Provide the (x, y) coordinate of the cell's center where the given text is located.  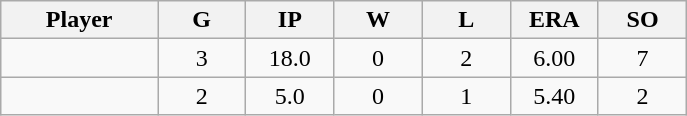
ERA (554, 20)
L (466, 20)
1 (466, 96)
5.40 (554, 96)
Player (80, 20)
6.00 (554, 58)
IP (290, 20)
5.0 (290, 96)
18.0 (290, 58)
W (378, 20)
7 (642, 58)
3 (202, 58)
SO (642, 20)
G (202, 20)
